Extract the [x, y] coordinate from the center of the cell holding the provided text.  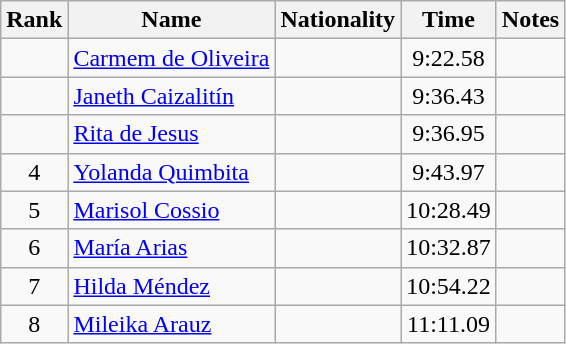
Rank [34, 20]
Rita de Jesus [172, 134]
Hilda Méndez [172, 286]
9:36.43 [449, 96]
10:28.49 [449, 210]
Notes [530, 20]
7 [34, 286]
Mileika Arauz [172, 324]
María Arias [172, 248]
9:43.97 [449, 172]
Marisol Cossio [172, 210]
Yolanda Quimbita [172, 172]
9:36.95 [449, 134]
4 [34, 172]
10:54.22 [449, 286]
10:32.87 [449, 248]
11:11.09 [449, 324]
Name [172, 20]
Time [449, 20]
Janeth Caizalitín [172, 96]
9:22.58 [449, 58]
6 [34, 248]
8 [34, 324]
Nationality [338, 20]
5 [34, 210]
Carmem de Oliveira [172, 58]
